Extract the [x, y] coordinate from the center of the cell holding the provided text.  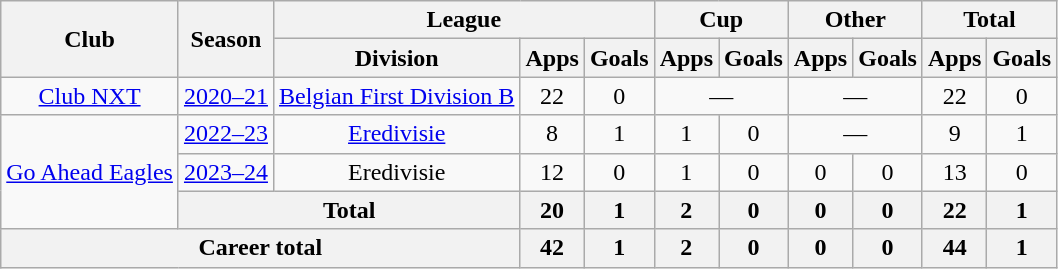
2023–24 [226, 172]
Club [90, 39]
Belgian First Division B [396, 96]
Season [226, 39]
44 [954, 248]
Division [396, 58]
2022–23 [226, 134]
Other [855, 20]
Go Ahead Eagles [90, 172]
20 [552, 210]
12 [552, 172]
42 [552, 248]
Cup [721, 20]
2020–21 [226, 96]
League [464, 20]
Club NXT [90, 96]
Career total [260, 248]
9 [954, 134]
8 [552, 134]
13 [954, 172]
